Output the [X, Y] coordinate of the center of the cell containing the given text.  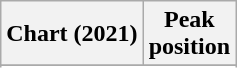
Chart (2021) [72, 34]
Peakposition [189, 34]
